Return [x, y] of the center of cell containing provided text 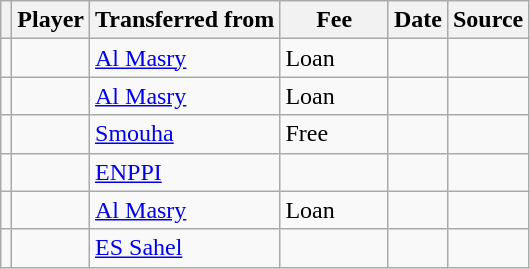
Player [51, 20]
Date [418, 20]
Source [488, 20]
Free [334, 134]
ENPPI [185, 172]
ES Sahel [185, 248]
Smouha [185, 134]
Fee [334, 20]
Transferred from [185, 20]
